Find where the given text appears and provide that cell's center as [x, y] coordinate. 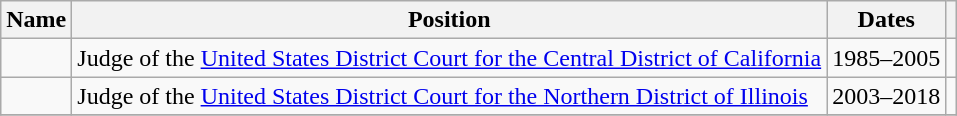
Judge of the United States District Court for the Northern District of Illinois [450, 96]
Name [36, 20]
1985–2005 [886, 58]
2003–2018 [886, 96]
Position [450, 20]
Judge of the United States District Court for the Central District of California [450, 58]
Dates [886, 20]
